Capture the cell that displays the provided text and extract its [x, y] central coordinate. 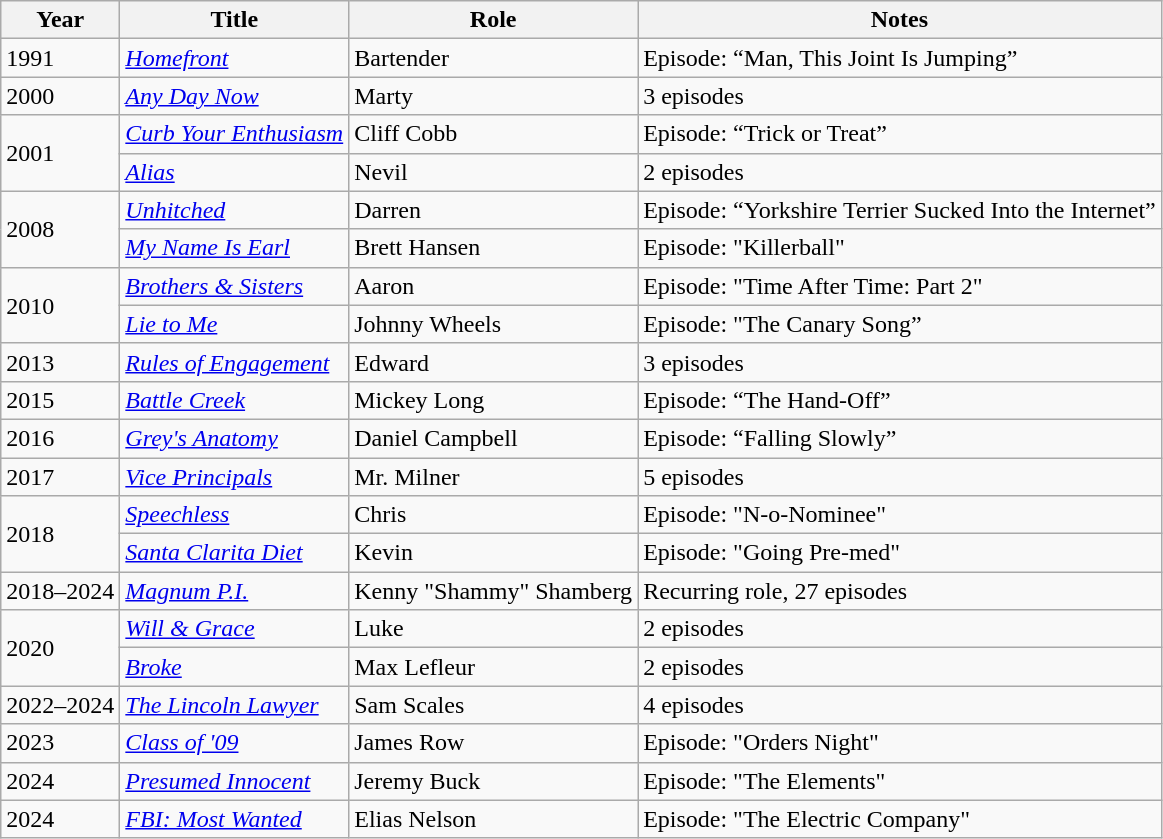
2000 [60, 96]
Mickey Long [494, 400]
Kenny "Shammy" Shamberg [494, 591]
Episode: "Orders Night" [900, 743]
Johnny Wheels [494, 324]
2022–2024 [60, 705]
2018 [60, 534]
1991 [60, 58]
5 episodes [900, 477]
2017 [60, 477]
Jeremy Buck [494, 781]
Brothers & Sisters [234, 286]
Kevin [494, 553]
Nevil [494, 172]
2010 [60, 305]
Magnum P.I. [234, 591]
4 episodes [900, 705]
2013 [60, 362]
Elias Nelson [494, 819]
Episode: "Going Pre-med" [900, 553]
Presumed Innocent [234, 781]
Santa Clarita Diet [234, 553]
2008 [60, 229]
Year [60, 20]
Sam Scales [494, 705]
Any Day Now [234, 96]
2020 [60, 648]
Edward [494, 362]
Marty [494, 96]
Max Lefleur [494, 667]
Role [494, 20]
Lie to Me [234, 324]
Episode: “Man, This Joint Is Jumping” [900, 58]
My Name Is Earl [234, 248]
Luke [494, 629]
Title [234, 20]
Mr. Milner [494, 477]
Aaron [494, 286]
Brett Hansen [494, 248]
Chris [494, 515]
2015 [60, 400]
Rules of Engagement [234, 362]
James Row [494, 743]
Cliff Cobb [494, 134]
2001 [60, 153]
Will & Grace [234, 629]
Darren [494, 210]
Notes [900, 20]
The Lincoln Lawyer [234, 705]
Homefront [234, 58]
FBI: Most Wanted [234, 819]
2023 [60, 743]
Alias [234, 172]
Class of '09 [234, 743]
Episode: "Time After Time: Part 2" [900, 286]
Curb Your Enthusiasm [234, 134]
Battle Creek [234, 400]
Vice Principals [234, 477]
2018–2024 [60, 591]
Speechless [234, 515]
Episode: "N-o-Nominee" [900, 515]
Grey's Anatomy [234, 438]
Episode: "Killerball" [900, 248]
Unhitched [234, 210]
Recurring role, 27 episodes [900, 591]
Episode: “Yorkshire Terrier Sucked Into the Internet” [900, 210]
Episode: "The Electric Company" [900, 819]
2016 [60, 438]
Broke [234, 667]
Daniel Campbell [494, 438]
Episode: "The Elements" [900, 781]
Bartender [494, 58]
Episode: “Trick or Treat” [900, 134]
Episode: “The Hand-Off” [900, 400]
Episode: “Falling Slowly” [900, 438]
Episode: "The Canary Song” [900, 324]
